Return the (X, Y) coordinate for the center point of the cell that contains the specified text.  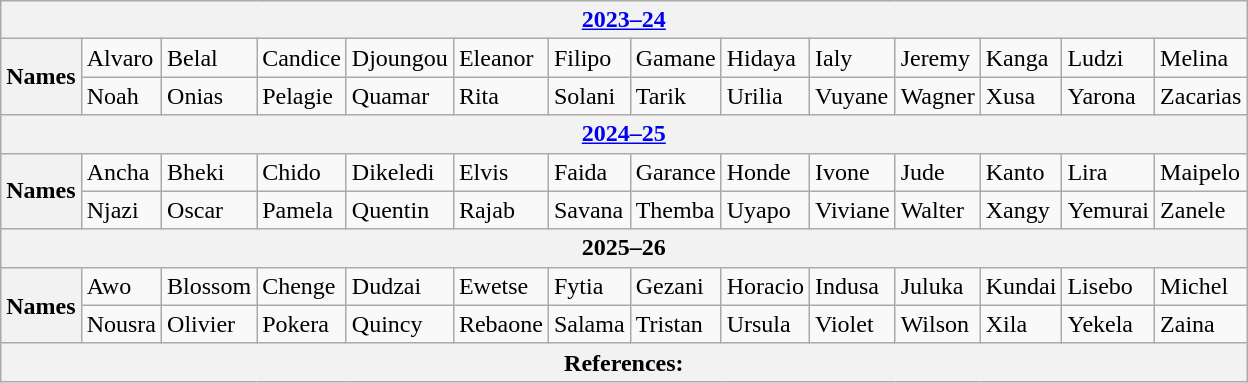
Njazi (121, 210)
Rebaone (500, 324)
Blossom (210, 286)
Kanga (1021, 58)
Xila (1021, 324)
Walter (938, 210)
Zaina (1201, 324)
Garance (676, 172)
2025–26 (624, 248)
Wagner (938, 96)
Ialy (853, 58)
Wilson (938, 324)
Oscar (210, 210)
Melina (1201, 58)
Yemurai (1108, 210)
Ewetse (500, 286)
Quincy (400, 324)
Filipo (589, 58)
Pelagie (302, 96)
Ivone (853, 172)
Belal (210, 58)
Yarona (1108, 96)
Zacarias (1201, 96)
Yekela (1108, 324)
Honde (765, 172)
Gamane (676, 58)
Ursula (765, 324)
Themba (676, 210)
Ancha (121, 172)
Violet (853, 324)
Indusa (853, 286)
Xusa (1021, 96)
Kundai (1021, 286)
Horacio (765, 286)
Rita (500, 96)
Viviane (853, 210)
Maipelo (1201, 172)
Chido (302, 172)
Zanele (1201, 210)
Faida (589, 172)
Quentin (400, 210)
Vuyane (853, 96)
Pamela (302, 210)
Chenge (302, 286)
Alvaro (121, 58)
Jeremy (938, 58)
Djoungou (400, 58)
Salama (589, 324)
Dudzai (400, 286)
Lira (1108, 172)
Juluka (938, 286)
Fytia (589, 286)
Uyapo (765, 210)
Nousra (121, 324)
Urilia (765, 96)
References: (624, 362)
Gezani (676, 286)
Savana (589, 210)
Rajab (500, 210)
Pokera (302, 324)
Hidaya (765, 58)
Bheki (210, 172)
Solani (589, 96)
Michel (1201, 286)
Xangy (1021, 210)
Eleanor (500, 58)
Tarik (676, 96)
Elvis (500, 172)
Lisebo (1108, 286)
Kanto (1021, 172)
Ludzi (1108, 58)
Noah (121, 96)
2024–25 (624, 134)
2023–24 (624, 20)
Awo (121, 286)
Olivier (210, 324)
Onias (210, 96)
Jude (938, 172)
Candice (302, 58)
Quamar (400, 96)
Tristan (676, 324)
Dikeledi (400, 172)
